Return the (X, Y) coordinate for the center point of the cell that contains the specified text.  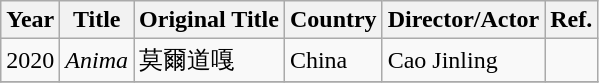
Title (97, 20)
Director/Actor (464, 20)
Cao Jinling (464, 60)
Country (333, 20)
Original Title (210, 20)
Year (30, 20)
2020 (30, 60)
China (333, 60)
Anima (97, 60)
莫爾道嘎 (210, 60)
Ref. (572, 20)
